Detect which cell encompasses the target text, then output its (X, Y) center coordinate. 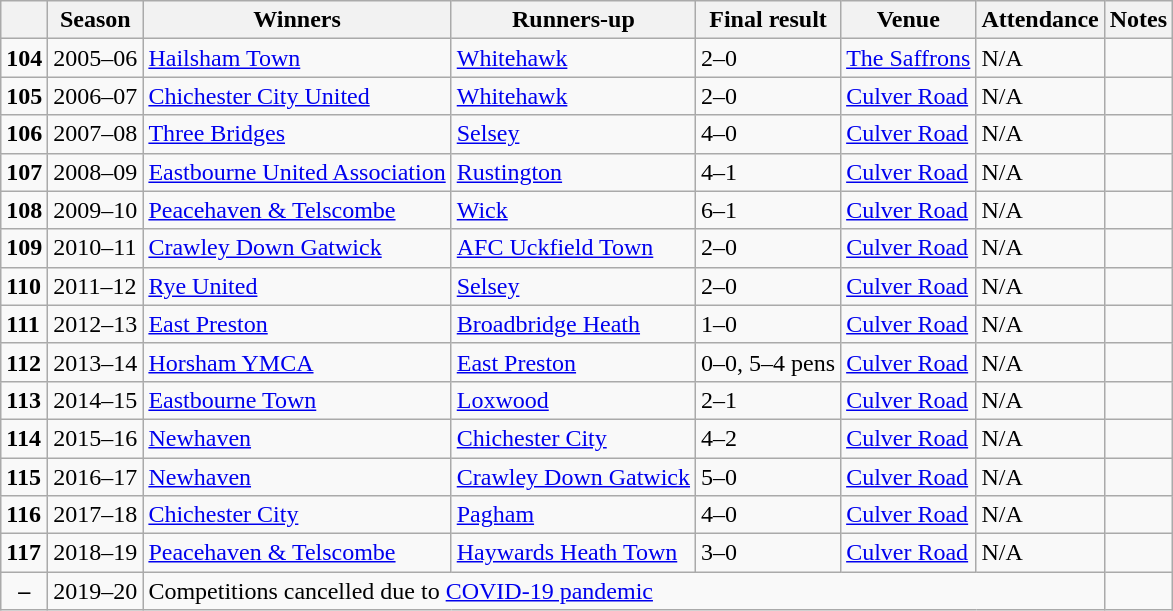
Chichester City United (297, 96)
2008–09 (96, 172)
Season (96, 20)
111 (24, 324)
105 (24, 96)
108 (24, 210)
3–0 (768, 553)
2013–14 (96, 362)
115 (24, 477)
Loxwood (573, 400)
Eastbourne United Association (297, 172)
The Saffrons (908, 58)
2016–17 (96, 477)
2019–20 (96, 591)
Venue (908, 20)
2–1 (768, 400)
2007–08 (96, 134)
0–0, 5–4 pens (768, 362)
2018–19 (96, 553)
2014–15 (96, 400)
Eastbourne Town (297, 400)
Notes (1138, 20)
AFC Uckfield Town (573, 248)
2015–16 (96, 438)
116 (24, 515)
Runners-up (573, 20)
Three Bridges (297, 134)
109 (24, 248)
Rustington (573, 172)
5–0 (768, 477)
Horsham YMCA (297, 362)
2009–10 (96, 210)
Attendance (1040, 20)
Winners (297, 20)
Rye United (297, 286)
Pagham (573, 515)
2017–18 (96, 515)
4–1 (768, 172)
117 (24, 553)
2006–07 (96, 96)
Haywards Heath Town (573, 553)
Broadbridge Heath (573, 324)
6–1 (768, 210)
4–2 (768, 438)
2012–13 (96, 324)
2011–12 (96, 286)
114 (24, 438)
113 (24, 400)
2005–06 (96, 58)
Final result (768, 20)
Wick (573, 210)
1–0 (768, 324)
Competitions cancelled due to COVID-19 pandemic (624, 591)
2010–11 (96, 248)
Hailsham Town (297, 58)
106 (24, 134)
112 (24, 362)
107 (24, 172)
104 (24, 58)
110 (24, 286)
– (24, 591)
